Locate the cell with the specified text and output its (X, Y) center coordinate. 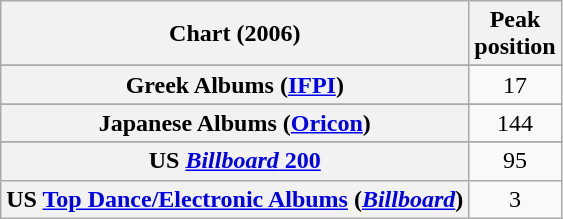
144 (515, 123)
3 (515, 199)
17 (515, 85)
Chart (2006) (235, 34)
Greek Albums (IFPI) (235, 85)
US Billboard 200 (235, 161)
US Top Dance/Electronic Albums (Billboard) (235, 199)
Peakposition (515, 34)
95 (515, 161)
Japanese Albums (Oricon) (235, 123)
